Extract the [X, Y] coordinate from the center of the cell holding the provided text.  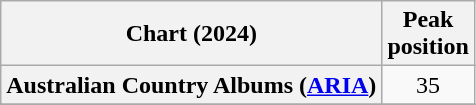
Chart (2024) [192, 34]
Peakposition [428, 34]
Australian Country Albums (ARIA) [192, 85]
35 [428, 85]
